Extract the [X, Y] coordinate from the center of the cell holding the provided text.  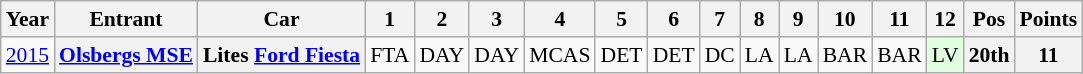
Points [1048, 19]
3 [496, 19]
7 [720, 19]
FTA [390, 55]
10 [846, 19]
MCAS [560, 55]
Lites Ford Fiesta [282, 55]
2015 [28, 55]
Pos [990, 19]
Olsbergs MSE [126, 55]
Car [282, 19]
8 [760, 19]
6 [674, 19]
2 [442, 19]
4 [560, 19]
12 [946, 19]
Year [28, 19]
9 [798, 19]
LV [946, 55]
DC [720, 55]
Entrant [126, 19]
1 [390, 19]
5 [621, 19]
20th [990, 55]
